Provide the (x, y) coordinate of the cell's center where the given text is located.  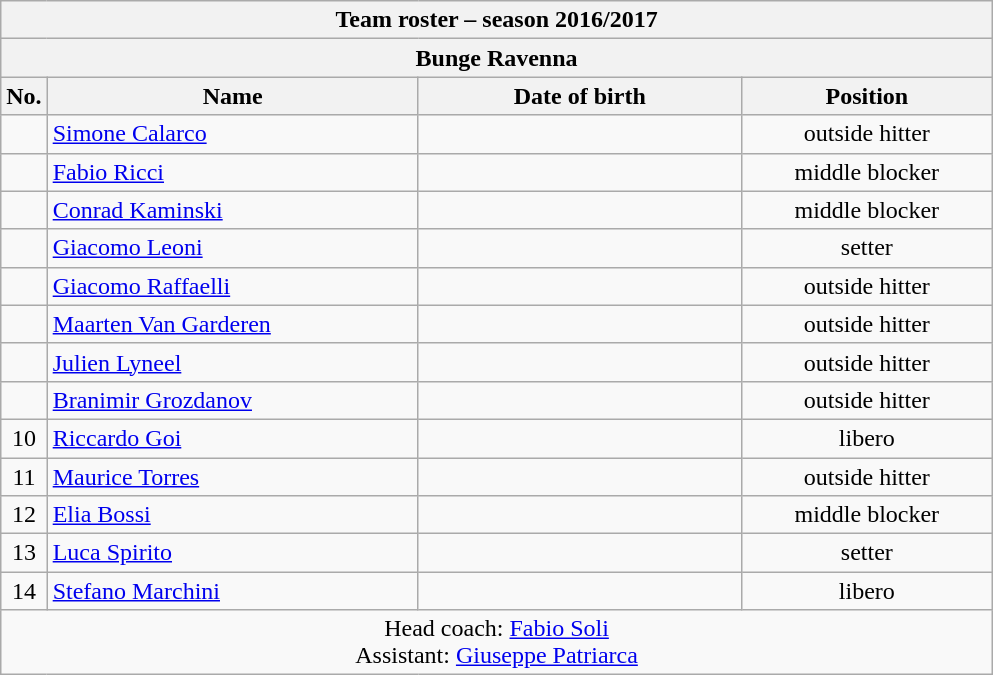
Julien Lyneel (232, 362)
Riccardo Goi (232, 438)
Conrad Kaminski (232, 210)
Stefano Marchini (232, 591)
Giacomo Leoni (232, 248)
No. (24, 96)
Date of birth (580, 96)
Elia Bossi (232, 515)
Bunge Ravenna (497, 58)
Position (866, 96)
Maarten Van Garderen (232, 324)
13 (24, 553)
Simone Calarco (232, 134)
Maurice Torres (232, 477)
12 (24, 515)
Team roster – season 2016/2017 (497, 20)
14 (24, 591)
Giacomo Raffaelli (232, 286)
Branimir Grozdanov (232, 400)
Fabio Ricci (232, 172)
10 (24, 438)
Head coach: Fabio SoliAssistant: Giuseppe Patriarca (497, 642)
Luca Spirito (232, 553)
11 (24, 477)
Name (232, 96)
